Identify which cell holds the provided text, then report its (X, Y) central coordinate. 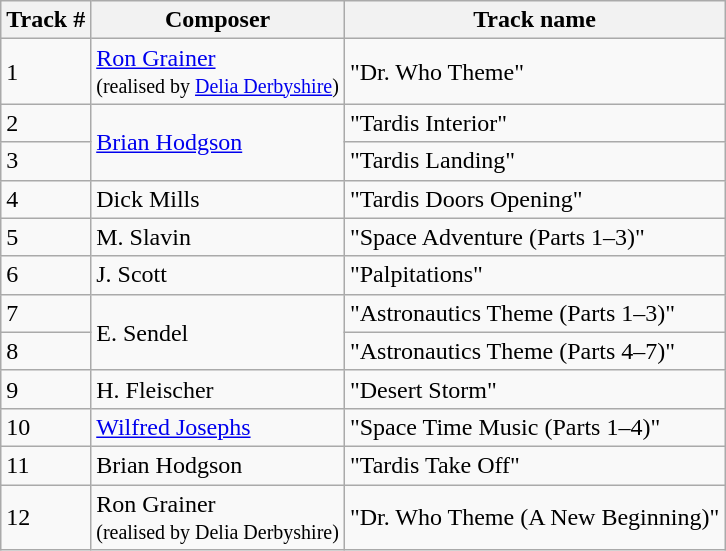
"Space Time Music (Parts 1–4)" (534, 427)
"Dr. Who Theme (A New Beginning)" (534, 516)
Composer (218, 20)
M. Slavin (218, 237)
"Tardis Take Off" (534, 465)
11 (46, 465)
1 (46, 72)
"Astronautics Theme (Parts 4–7)" (534, 351)
5 (46, 237)
E. Sendel (218, 332)
2 (46, 123)
Track # (46, 20)
"Tardis Interior" (534, 123)
"Dr. Who Theme" (534, 72)
Track name (534, 20)
"Astronautics Theme (Parts 1–3)" (534, 313)
4 (46, 199)
"Tardis Landing" (534, 161)
8 (46, 351)
J. Scott (218, 275)
9 (46, 389)
Dick Mills (218, 199)
"Palpitations" (534, 275)
7 (46, 313)
"Space Adventure (Parts 1–3)" (534, 237)
Wilfred Josephs (218, 427)
10 (46, 427)
"Desert Storm" (534, 389)
6 (46, 275)
H. Fleischer (218, 389)
3 (46, 161)
"Tardis Doors Opening" (534, 199)
12 (46, 516)
